For the text-containing cell, return its midpoint in (X, Y) coordinate format. 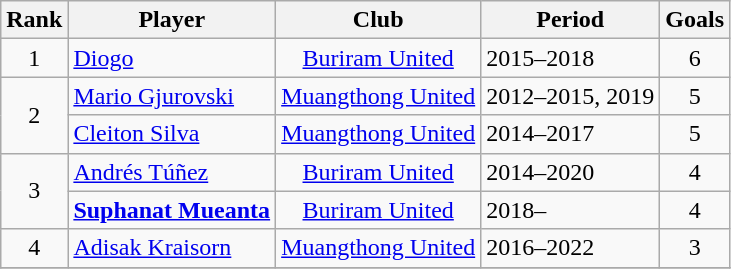
6 (695, 58)
1 (34, 58)
2018– (570, 210)
Mario Gjurovski (172, 96)
Suphanat Mueanta (172, 210)
2 (34, 115)
2014–2017 (570, 134)
Player (172, 20)
2014–2020 (570, 172)
Diogo (172, 58)
Cleiton Silva (172, 134)
Adisak Kraisorn (172, 248)
Andrés Túñez (172, 172)
2015–2018 (570, 58)
Period (570, 20)
Goals (695, 20)
2012–2015, 2019 (570, 96)
Club (378, 20)
2016–2022 (570, 248)
Rank (34, 20)
